Provide the (x, y) coordinate of the cell's center where the given text is located.  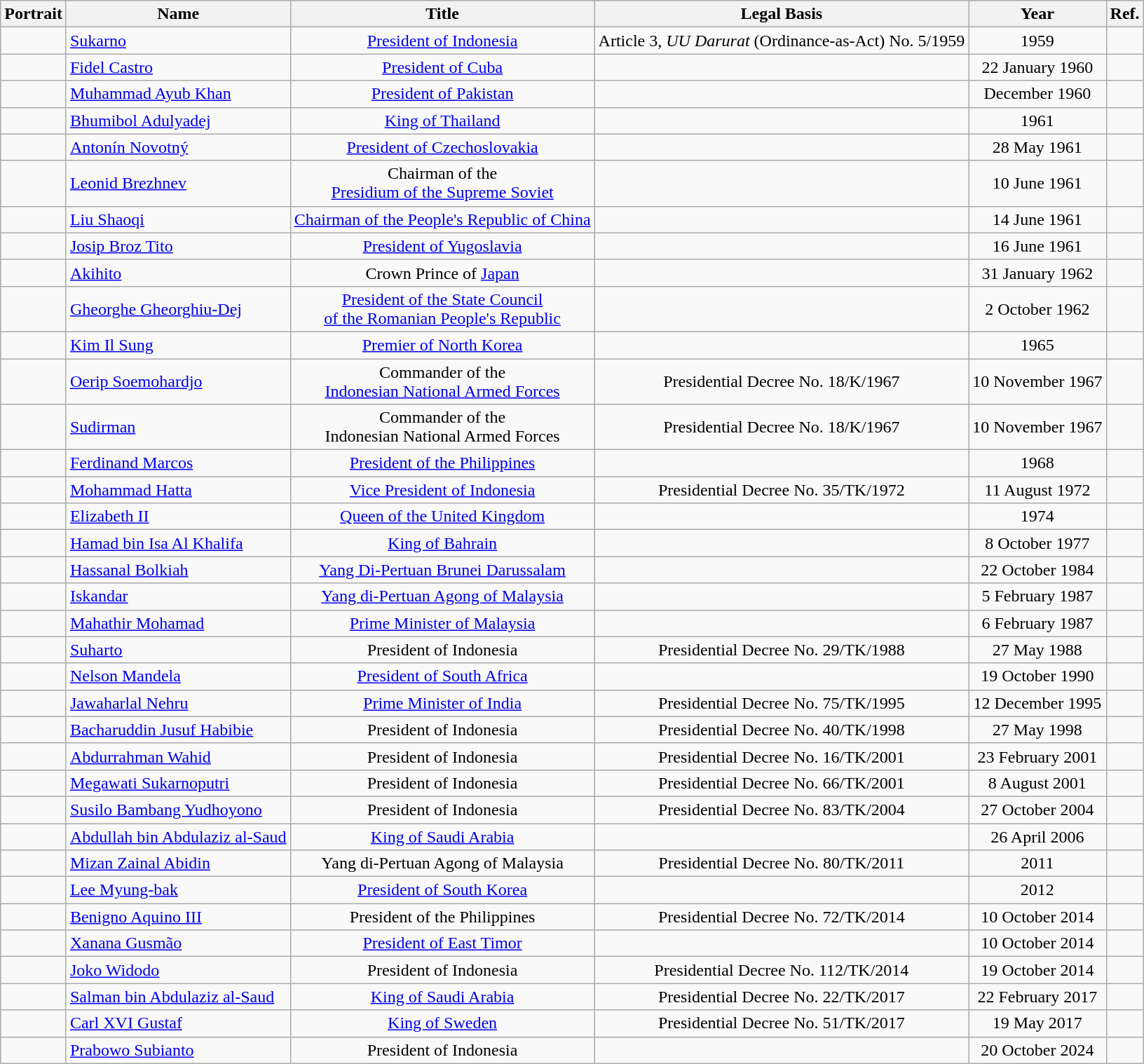
Presidential Decree No. 22/TK/2017 (782, 997)
31 January 1962 (1037, 273)
Presidential Decree No. 35/TK/1972 (782, 490)
Portrait (34, 14)
14 June 1961 (1037, 219)
Yang Di-Pertuan Brunei Darussalam (442, 570)
22 October 1984 (1037, 570)
1965 (1037, 345)
Year (1037, 14)
Oerip Soemohardjo (178, 381)
Presidential Decree No. 51/TK/2017 (782, 1023)
Legal Basis (782, 14)
Liu Shaoqi (178, 219)
27 October 2004 (1037, 810)
Abdurrahman Wahid (178, 756)
Sukarno (178, 41)
Chairman of thePresidium of the Supreme Soviet (442, 184)
Elizabeth II (178, 517)
Hassanal Bolkiah (178, 570)
Name (178, 14)
Lee Myung-bak (178, 890)
Xanana Gusmão (178, 943)
Mahathir Mohamad (178, 623)
Hamad bin Isa Al Khalifa (178, 543)
20 October 2024 (1037, 1050)
Muhammad Ayub Khan (178, 94)
19 October 1990 (1037, 676)
2 October 1962 (1037, 308)
22 January 1960 (1037, 67)
King of Thailand (442, 121)
Prime Minister of Malaysia (442, 623)
27 May 1998 (1037, 730)
President of Czechoslovakia (442, 147)
23 February 2001 (1037, 756)
8 August 2001 (1037, 783)
Presidential Decree No. 80/TK/2011 (782, 864)
16 June 1961 (1037, 246)
Title (442, 14)
1974 (1037, 517)
President of South Korea (442, 890)
26 April 2006 (1037, 836)
Presidential Decree No. 83/TK/2004 (782, 810)
Carl XVI Gustaf (178, 1023)
10 June 1961 (1037, 184)
Queen of the United Kingdom (442, 517)
Abdullah bin Abdulaziz al-Saud (178, 836)
2012 (1037, 890)
Prime Minister of India (442, 703)
President of the State Councilof the Romanian People's Republic (442, 308)
Salman bin Abdulaziz al-Saud (178, 997)
Sudirman (178, 428)
6 February 1987 (1037, 623)
Premier of North Korea (442, 345)
King of Sweden (442, 1023)
Jawaharlal Nehru (178, 703)
12 December 1995 (1037, 703)
19 May 2017 (1037, 1023)
Crown Prince of Japan (442, 273)
Joko Widodo (178, 970)
19 October 2014 (1037, 970)
1968 (1037, 463)
8 October 1977 (1037, 543)
Suharto (178, 650)
Nelson Mandela (178, 676)
Kim Il Sung (178, 345)
Fidel Castro (178, 67)
Presidential Decree No. 75/TK/1995 (782, 703)
2011 (1037, 864)
Presidential Decree No. 40/TK/1998 (782, 730)
Mohammad Hatta (178, 490)
President of Cuba (442, 67)
Ferdinand Marcos (178, 463)
1959 (1037, 41)
President of Yugoslavia (442, 246)
Gheorghe Gheorghiu-Dej (178, 308)
Leonid Brezhnev (178, 184)
Vice President of Indonesia (442, 490)
Chairman of the People's Republic of China (442, 219)
Iskandar (178, 596)
Bacharuddin Jusuf Habibie (178, 730)
11 August 1972 (1037, 490)
Josip Broz Tito (178, 246)
Mizan Zainal Abidin (178, 864)
Megawati Sukarnoputri (178, 783)
Presidential Decree No. 66/TK/2001 (782, 783)
27 May 1988 (1037, 650)
Bhumibol Adulyadej (178, 121)
Presidential Decree No. 29/TK/1988 (782, 650)
President of South Africa (442, 676)
Susilo Bambang Yudhoyono (178, 810)
Presidential Decree No. 16/TK/2001 (782, 756)
Benigno Aquino III (178, 917)
Article 3, UU Darurat (Ordinance-as-Act) No. 5/1959 (782, 41)
December 1960 (1037, 94)
22 February 2017 (1037, 997)
President of East Timor (442, 943)
1961 (1037, 121)
Presidential Decree No. 112/TK/2014 (782, 970)
Prabowo Subianto (178, 1050)
King of Bahrain (442, 543)
President of Pakistan (442, 94)
5 February 1987 (1037, 596)
Presidential Decree No. 72/TK/2014 (782, 917)
Ref. (1124, 14)
Antonín Novotný (178, 147)
Akihito (178, 273)
28 May 1961 (1037, 147)
